Identify which cell holds the provided text, then report its (X, Y) central coordinate. 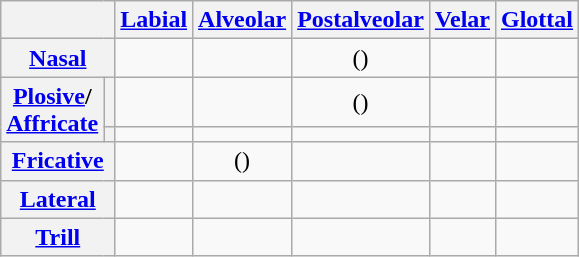
Labial (154, 20)
Trill (58, 237)
Plosive/Affricate (52, 110)
Velar (462, 20)
Fricative (58, 161)
Alveolar (242, 20)
Glottal (536, 20)
Postalveolar (361, 20)
Lateral (58, 199)
Nasal (58, 58)
